Find where the given text appears and provide that cell's center as [X, Y] coordinate. 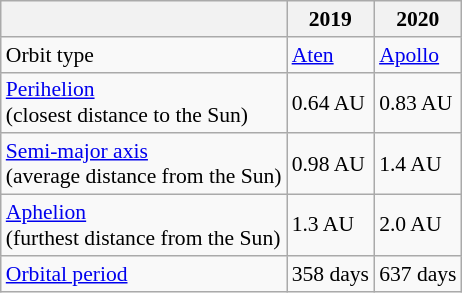
637 days [418, 274]
0.98 AU [330, 164]
2020 [418, 19]
2.0 AU [418, 226]
Semi-major axis(average distance from the Sun) [144, 164]
Aphelion(furthest distance from the Sun) [144, 226]
0.83 AU [418, 102]
Apollo [418, 55]
1.3 AU [330, 226]
2019 [330, 19]
358 days [330, 274]
Perihelion(closest distance to the Sun) [144, 102]
1.4 AU [418, 164]
0.64 AU [330, 102]
Aten [330, 55]
Orbital period [144, 274]
Orbit type [144, 55]
